Scan for the cell matching the given text and deliver its [x, y] coordinate at center. 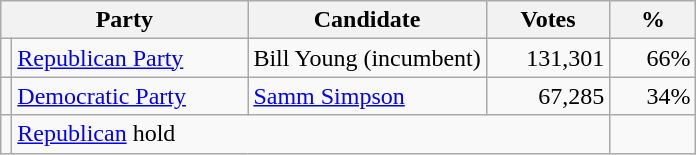
67,285 [548, 96]
Party [124, 20]
66% [653, 58]
Votes [548, 20]
% [653, 20]
Democratic Party [130, 96]
Republican hold [311, 134]
Republican Party [130, 58]
34% [653, 96]
Bill Young (incumbent) [367, 58]
Samm Simpson [367, 96]
131,301 [548, 58]
Candidate [367, 20]
